Extract the (X, Y) coordinate from the center of the cell holding the provided text.  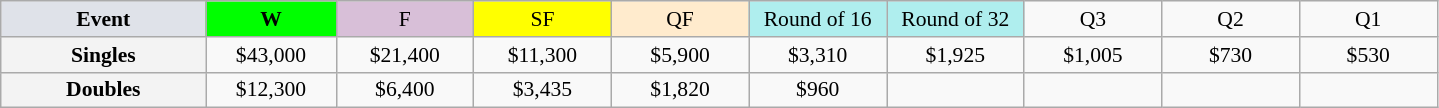
$1,820 (680, 90)
$43,000 (271, 55)
$730 (1231, 55)
$1,925 (955, 55)
Event (104, 19)
$3,310 (818, 55)
SF (543, 19)
$1,005 (1093, 55)
W (271, 19)
Round of 16 (818, 19)
$530 (1368, 55)
Q2 (1231, 19)
Doubles (104, 90)
$11,300 (543, 55)
F (405, 19)
QF (680, 19)
Q3 (1093, 19)
$21,400 (405, 55)
$6,400 (405, 90)
$12,300 (271, 90)
Q1 (1368, 19)
Singles (104, 55)
$5,900 (680, 55)
$960 (818, 90)
Round of 32 (955, 19)
$3,435 (543, 90)
